Return the (X, Y) coordinate for the center point of the cell that contains the specified text.  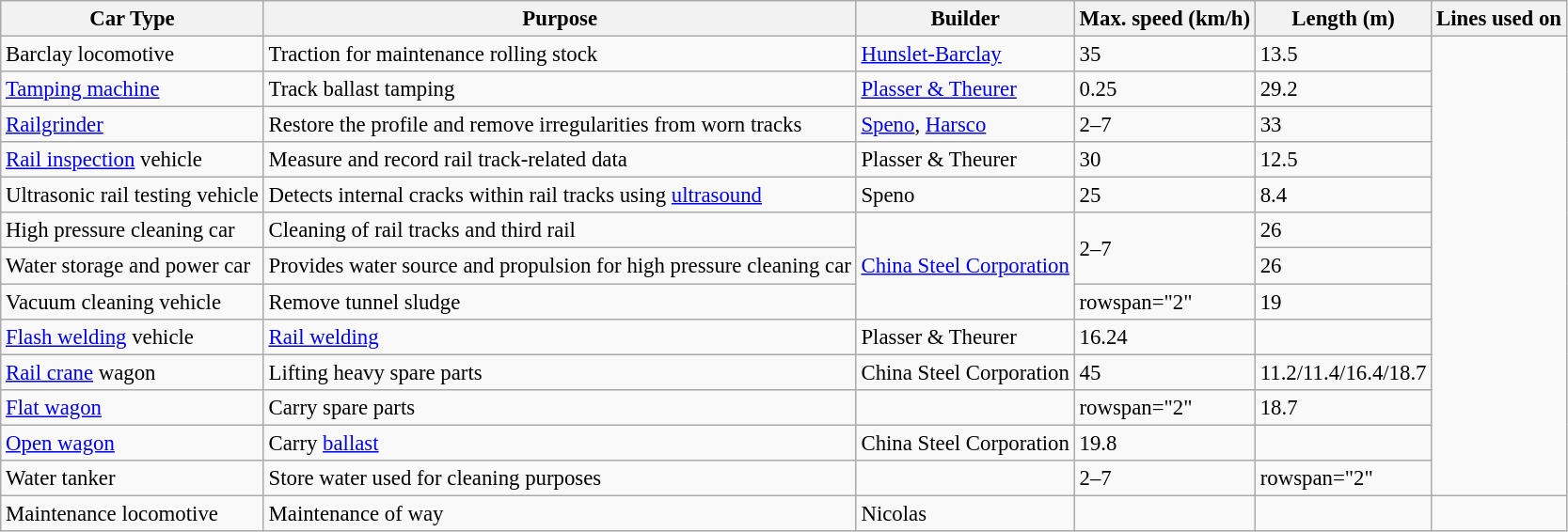
Restore the profile and remove irregularities from worn tracks (560, 125)
Water tanker (132, 478)
29.2 (1343, 89)
Vacuum cleaning vehicle (132, 302)
Maintenance locomotive (132, 513)
Speno (965, 196)
18.7 (1343, 407)
Hunslet-Barclay (965, 55)
Railgrinder (132, 125)
Speno, Harsco (965, 125)
Tamping machine (132, 89)
Builder (965, 19)
Barclay locomotive (132, 55)
Measure and record rail track-related data (560, 160)
13.5 (1343, 55)
Rail crane wagon (132, 372)
Carry ballast (560, 443)
8.4 (1343, 196)
0.25 (1164, 89)
19 (1343, 302)
Rail inspection vehicle (132, 160)
19.8 (1164, 443)
Flash welding vehicle (132, 336)
16.24 (1164, 336)
Nicolas (965, 513)
Remove tunnel sludge (560, 302)
35 (1164, 55)
Max. speed (km/h) (1164, 19)
Car Type (132, 19)
High pressure cleaning car (132, 230)
Length (m) (1343, 19)
Water storage and power car (132, 266)
Rail welding (560, 336)
45 (1164, 372)
Traction for maintenance rolling stock (560, 55)
Cleaning of rail tracks and third rail (560, 230)
Detects internal cracks within rail tracks using ultrasound (560, 196)
Store water used for cleaning purposes (560, 478)
Maintenance of way (560, 513)
33 (1343, 125)
30 (1164, 160)
Carry spare parts (560, 407)
Purpose (560, 19)
12.5 (1343, 160)
Flat wagon (132, 407)
Provides water source and propulsion for high pressure cleaning car (560, 266)
Lifting heavy spare parts (560, 372)
Ultrasonic rail testing vehicle (132, 196)
11.2/11.4/16.4/18.7 (1343, 372)
Track ballast tamping (560, 89)
Open wagon (132, 443)
Lines used on (1499, 19)
25 (1164, 196)
